Search for the cell housing the specified text and yield its [X, Y] center coordinate. 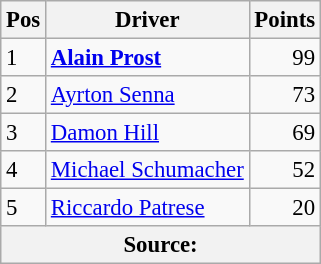
Riccardo Patrese [148, 208]
Points [284, 20]
Michael Schumacher [148, 170]
52 [284, 170]
Alain Prost [148, 58]
73 [284, 95]
2 [24, 95]
Source: [161, 245]
69 [284, 133]
4 [24, 170]
1 [24, 58]
5 [24, 208]
Ayrton Senna [148, 95]
Pos [24, 20]
99 [284, 58]
20 [284, 208]
3 [24, 133]
Damon Hill [148, 133]
Driver [148, 20]
